Identify which cell holds the provided text, then report its [x, y] central coordinate. 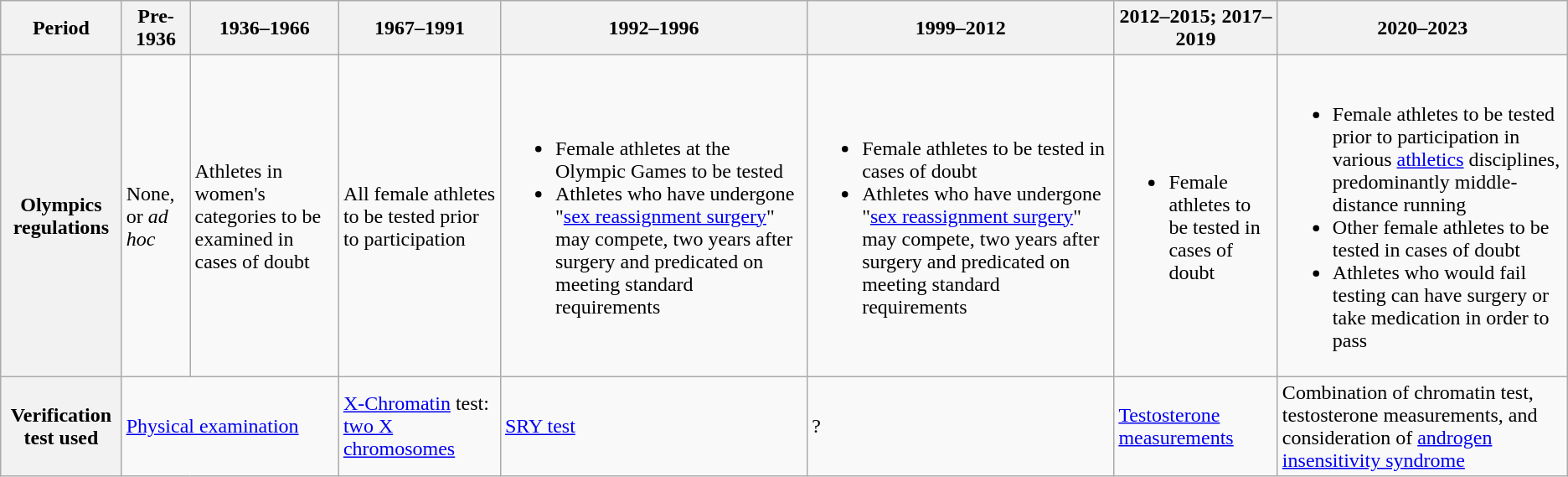
None, or ad hoc [156, 216]
Pre-1936 [156, 29]
1992–1996 [653, 29]
1999–2012 [961, 29]
X-Chromatin test: two X chromosomes [419, 426]
Period [61, 29]
2012–2015; 2017–2019 [1196, 29]
All female athletes to be tested prior to participation [419, 216]
1967–1991 [419, 29]
2020–2023 [1422, 29]
Testosterone measurements [1196, 426]
SRY test [653, 426]
Combination of chromatin test, testosterone measurements, and consideration of androgen insensitivity syndrome [1422, 426]
? [961, 426]
Olympics regulations [61, 216]
Athletes in women's categories to be examined in cases of doubt [265, 216]
Physical examination [230, 426]
Verification test used [61, 426]
1936–1966 [265, 29]
Female athletes to be tested in cases of doubt [1196, 216]
